Capture the cell that displays the provided text and extract its [X, Y] central coordinate. 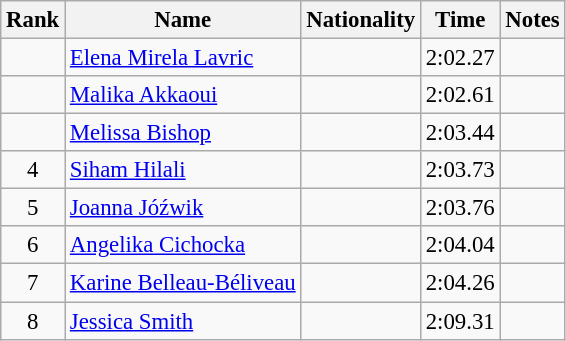
2:03.73 [460, 170]
2:04.26 [460, 283]
Malika Akkaoui [183, 95]
6 [33, 245]
Nationality [360, 20]
Notes [532, 20]
Jessica Smith [183, 321]
7 [33, 283]
4 [33, 170]
8 [33, 321]
Time [460, 20]
Melissa Bishop [183, 133]
Angelika Cichocka [183, 245]
Name [183, 20]
Rank [33, 20]
2:09.31 [460, 321]
2:04.04 [460, 245]
Elena Mirela Lavric [183, 58]
5 [33, 208]
2:02.61 [460, 95]
Siham Hilali [183, 170]
2:03.76 [460, 208]
Karine Belleau-Béliveau [183, 283]
Joanna Jóźwik [183, 208]
2:02.27 [460, 58]
2:03.44 [460, 133]
